Return the (X, Y) coordinate for the center point of the cell that contains the specified text.  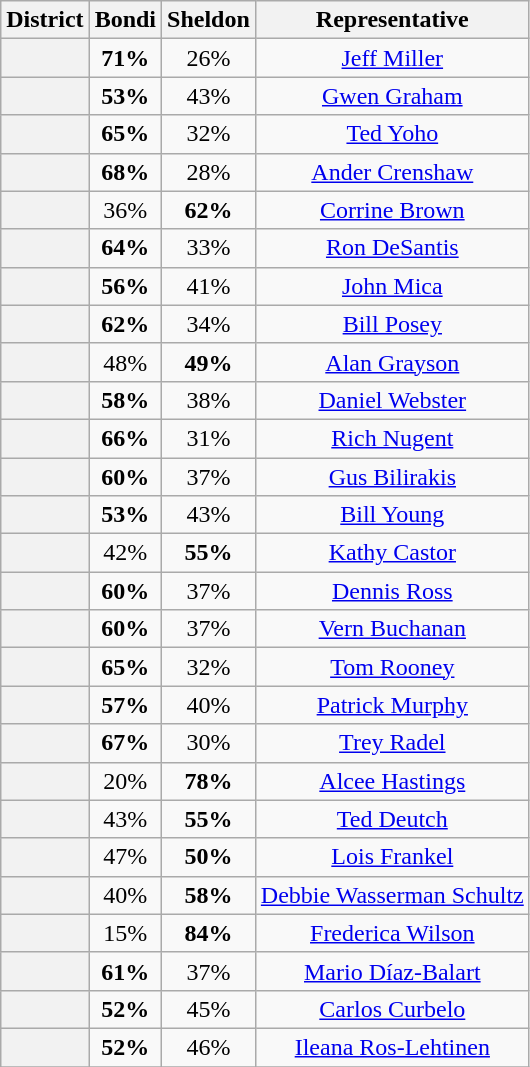
Kathy Castor (392, 553)
Daniel Webster (392, 400)
Debbie Wasserman Schultz (392, 895)
Ander Crenshaw (392, 172)
Ileana Ros-Lehtinen (392, 1047)
John Mica (392, 286)
46% (209, 1047)
67% (125, 743)
38% (209, 400)
84% (209, 933)
Frederica Wilson (392, 933)
41% (209, 286)
61% (125, 971)
68% (125, 172)
Tom Rooney (392, 667)
Patrick Murphy (392, 705)
34% (209, 324)
33% (209, 248)
42% (125, 553)
Representative (392, 20)
64% (125, 248)
Alan Grayson (392, 362)
56% (125, 286)
Ted Deutch (392, 819)
Ted Yoho (392, 134)
Bill Posey (392, 324)
78% (209, 781)
20% (125, 781)
45% (209, 1009)
57% (125, 705)
71% (125, 58)
15% (125, 933)
49% (209, 362)
Dennis Ross (392, 591)
Carlos Curbelo (392, 1009)
Trey Radel (392, 743)
47% (125, 857)
Ron DeSantis (392, 248)
Gwen Graham (392, 96)
Vern Buchanan (392, 629)
48% (125, 362)
30% (209, 743)
Corrine Brown (392, 210)
36% (125, 210)
28% (209, 172)
26% (209, 58)
Bondi (125, 20)
Rich Nugent (392, 438)
Bill Young (392, 515)
Mario Díaz-Balart (392, 971)
Sheldon (209, 20)
50% (209, 857)
Lois Frankel (392, 857)
Alcee Hastings (392, 781)
31% (209, 438)
66% (125, 438)
Jeff Miller (392, 58)
Gus Bilirakis (392, 477)
District (45, 20)
